Return the (X, Y) coordinate for the center point of the cell that contains the specified text.  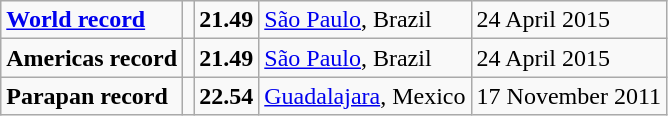
Guadalajara, Mexico (365, 96)
17 November 2011 (568, 96)
Parapan record (92, 96)
World record (92, 20)
Americas record (92, 58)
22.54 (226, 96)
